Detect which cell encompasses the target text, then output its (x, y) center coordinate. 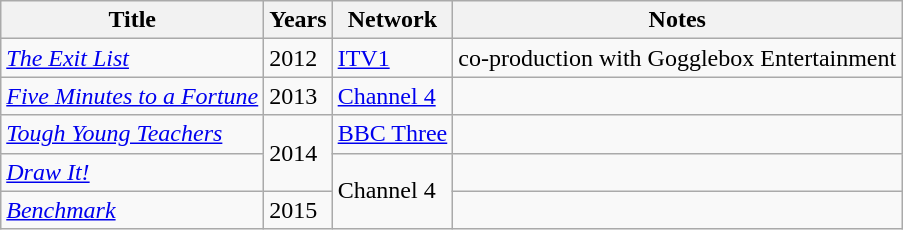
co-production with Gogglebox Entertainment (678, 58)
Draw It! (132, 172)
ITV1 (392, 58)
Notes (678, 20)
BBC Three (392, 134)
The Exit List (132, 58)
2015 (298, 210)
Benchmark (132, 210)
2014 (298, 153)
2012 (298, 58)
2013 (298, 96)
Network (392, 20)
Title (132, 20)
Years (298, 20)
Tough Young Teachers (132, 134)
Five Minutes to a Fortune (132, 96)
